Detect which cell encompasses the target text, then output its [X, Y] center coordinate. 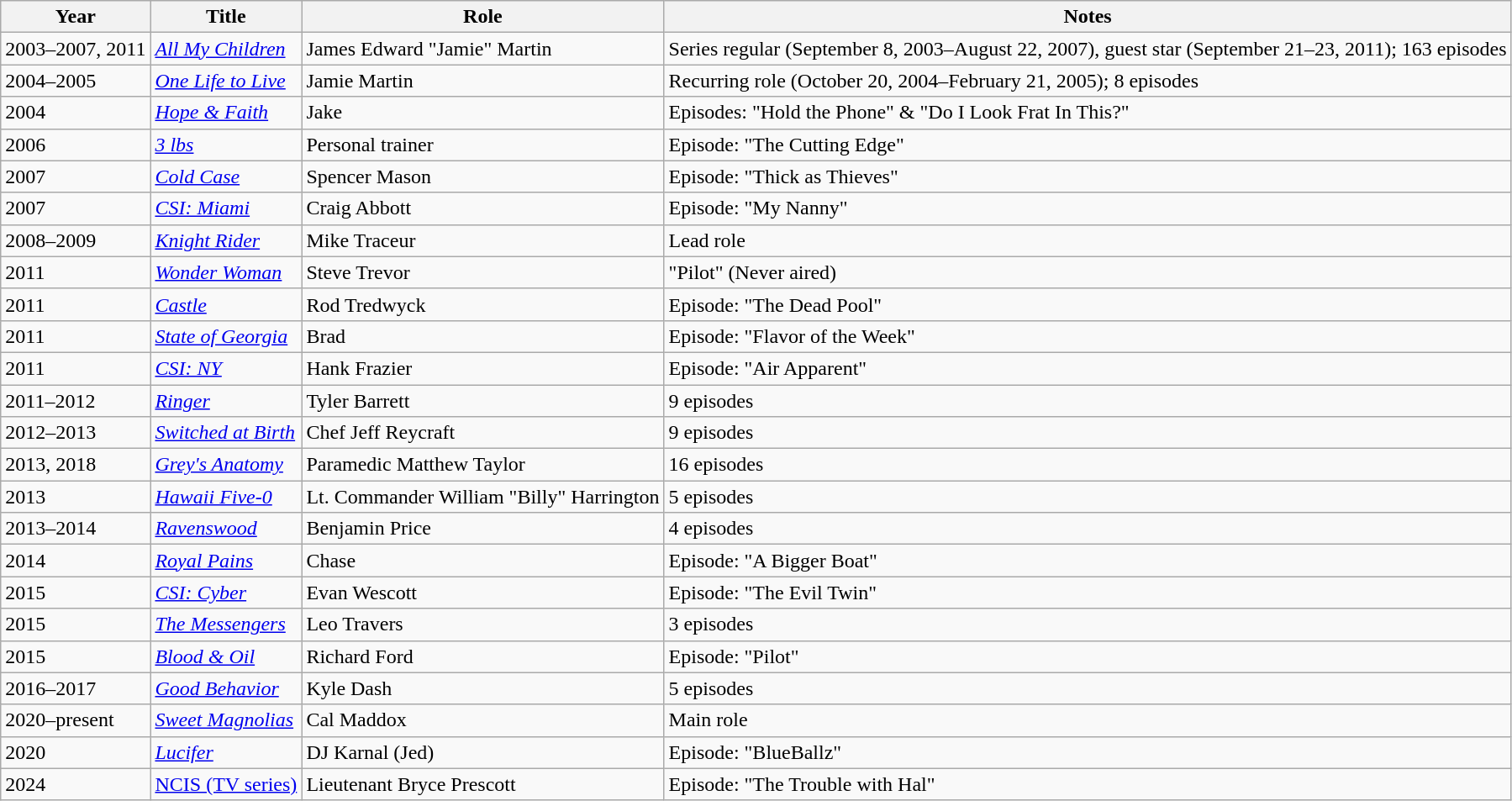
CSI: Miami [226, 208]
Main role [1088, 720]
2006 [76, 145]
Spencer Mason [482, 177]
2011–2012 [76, 401]
Chase [482, 561]
16 episodes [1088, 465]
Lieutenant Bryce Prescott [482, 784]
2024 [76, 784]
Blood & Oil [226, 656]
2003–2007, 2011 [76, 49]
Year [76, 17]
Episodes: "Hold the Phone" & "Do I Look Frat In This?" [1088, 113]
Role [482, 17]
2020 [76, 752]
Sweet Magnolias [226, 720]
All My Children [226, 49]
Grey's Anatomy [226, 465]
Craig Abbott [482, 208]
Mike Traceur [482, 240]
Paramedic Matthew Taylor [482, 465]
Jamie Martin [482, 81]
Episode: "A Bigger Boat" [1088, 561]
Rod Tredwyck [482, 304]
Cold Case [226, 177]
Lt. Commander William "Billy" Harrington [482, 497]
Hope & Faith [226, 113]
Kyle Dash [482, 688]
Jake [482, 113]
2013–2014 [76, 529]
Switched at Birth [226, 433]
Episode: "The Trouble with Hal" [1088, 784]
Ravenswood [226, 529]
Episode: "The Cutting Edge" [1088, 145]
"Pilot" (Never aired) [1088, 272]
Wonder Woman [226, 272]
Episode: "The Evil Twin" [1088, 593]
Castle [226, 304]
Leo Travers [482, 624]
2004 [76, 113]
2016–2017 [76, 688]
CSI: Cyber [226, 593]
Evan Wescott [482, 593]
Knight Rider [226, 240]
Richard Ford [482, 656]
Hank Frazier [482, 368]
Brad [482, 336]
2014 [76, 561]
Title [226, 17]
2013 [76, 497]
Episode: "The Dead Pool" [1088, 304]
2012–2013 [76, 433]
Personal trainer [482, 145]
Episode: "BlueBallz" [1088, 752]
Tyler Barrett [482, 401]
4 episodes [1088, 529]
Good Behavior [226, 688]
The Messengers [226, 624]
Chef Jeff Reycraft [482, 433]
3 episodes [1088, 624]
Episode: "Air Apparent" [1088, 368]
Royal Pains [226, 561]
Lead role [1088, 240]
NCIS (TV series) [226, 784]
3 lbs [226, 145]
Episode: "My Nanny" [1088, 208]
Steve Trevor [482, 272]
Recurring role (October 20, 2004–February 21, 2005); 8 episodes [1088, 81]
James Edward "Jamie" Martin [482, 49]
2004–2005 [76, 81]
2020–present [76, 720]
Series regular (September 8, 2003–August 22, 2007), guest star (September 21–23, 2011); 163 episodes [1088, 49]
Notes [1088, 17]
Episode: "Thick as Thieves" [1088, 177]
CSI: NY [226, 368]
Hawaii Five-0 [226, 497]
Cal Maddox [482, 720]
2008–2009 [76, 240]
Episode: "Flavor of the Week" [1088, 336]
Ringer [226, 401]
Benjamin Price [482, 529]
Lucifer [226, 752]
One Life to Live [226, 81]
2013, 2018 [76, 465]
State of Georgia [226, 336]
Episode: "Pilot" [1088, 656]
DJ Karnal (Jed) [482, 752]
